For the text-containing cell, return its midpoint in [X, Y] coordinate format. 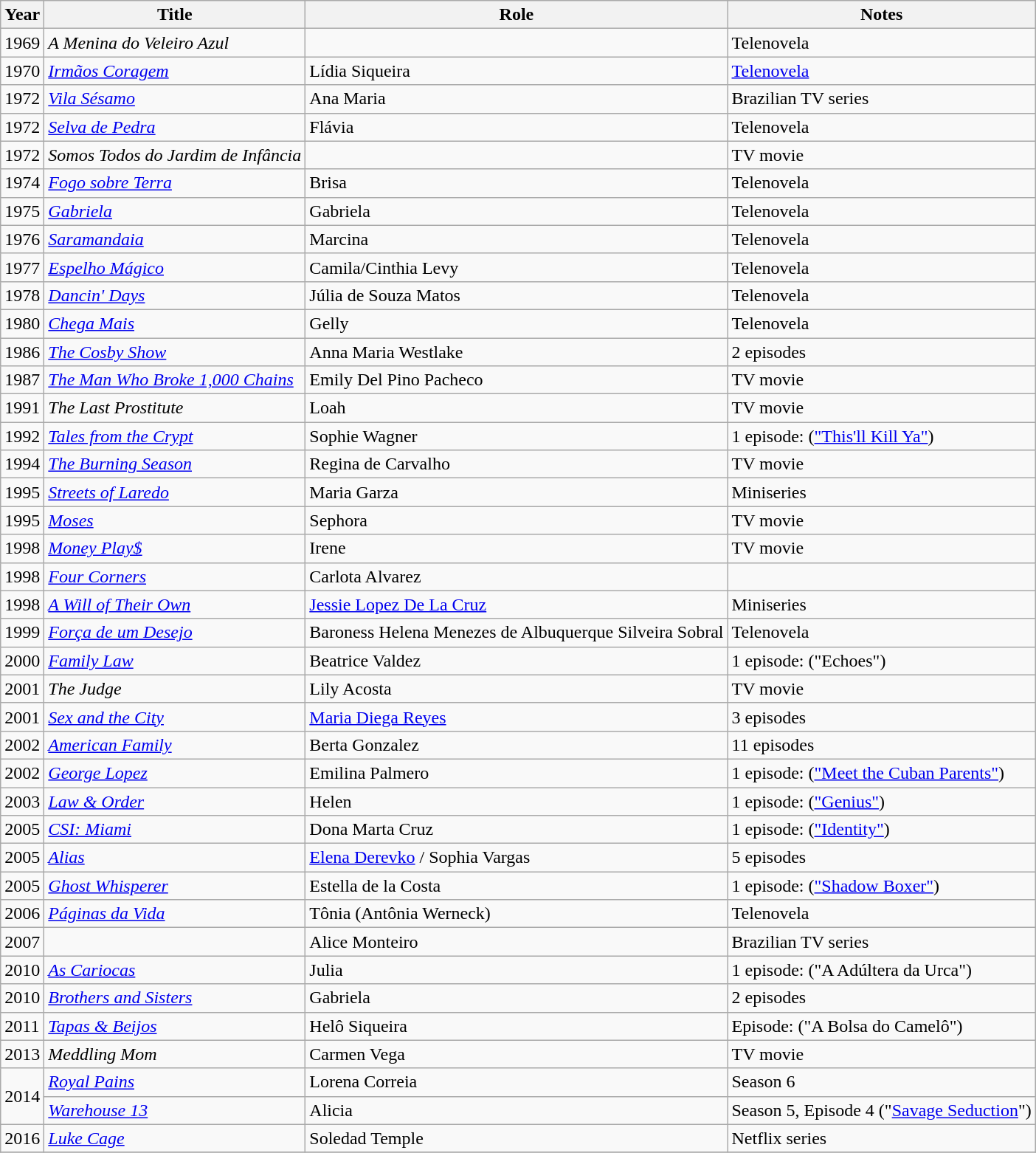
1 episode: ("Echoes") [881, 661]
Warehouse 13 [175, 1110]
1977 [22, 267]
Baroness Helena Menezes de Albuquerque Silveira Sobral [517, 633]
The Last Prostitute [175, 408]
Season 6 [881, 1082]
The Judge [175, 689]
2006 [22, 914]
Flávia [517, 127]
Season 5, Episode 4 ("Savage Seduction") [881, 1110]
Elena Derevko / Sophia Vargas [517, 858]
Helô Siqueira [517, 1026]
Regina de Carvalho [517, 464]
Estella de la Costa [517, 886]
Brisa [517, 183]
Royal Pains [175, 1082]
The Cosby Show [175, 352]
Sephora [517, 520]
1 episode: ("Genius") [881, 801]
1991 [22, 408]
Julia [517, 970]
5 episodes [881, 858]
2014 [22, 1096]
1 episode: ("A Adúltera da Urca") [881, 970]
As Cariocas [175, 970]
Anna Maria Westlake [517, 352]
1994 [22, 464]
Somos Todos do Jardim de Infância [175, 155]
1992 [22, 436]
11 episodes [881, 745]
Tales from the Crypt [175, 436]
1980 [22, 323]
Episode: ("A Bolsa do Camelô") [881, 1026]
Tônia (Antônia Werneck) [517, 914]
1969 [22, 43]
Sophie Wagner [517, 436]
Beatrice Valdez [517, 661]
Alice Monteiro [517, 942]
A Menina do Veleiro Azul [175, 43]
Ana Maria [517, 99]
Notes [881, 15]
Força de um Desejo [175, 633]
1976 [22, 239]
Sex and the City [175, 717]
Dona Marta Cruz [517, 830]
Dancin' Days [175, 295]
1 episode: ("This'll Kill Ya") [881, 436]
2007 [22, 942]
Berta Gonzalez [517, 745]
Chega Mais [175, 323]
Lorena Correia [517, 1082]
Ghost Whisperer [175, 886]
Law & Order [175, 801]
CSI: Miami [175, 830]
1975 [22, 211]
Netflix series [881, 1138]
Selva de Pedra [175, 127]
2003 [22, 801]
Irene [517, 548]
Maria Diega Reyes [517, 717]
Role [517, 15]
Year [22, 15]
Saramandaia [175, 239]
Money Play$ [175, 548]
Emilina Palmero [517, 773]
Lily Acosta [517, 689]
Júlia de Souza Matos [517, 295]
Espelho Mágico [175, 267]
1970 [22, 71]
Soledad Temple [517, 1138]
American Family [175, 745]
1974 [22, 183]
2000 [22, 661]
Páginas da Vida [175, 914]
Lídia Siqueira [517, 71]
Maria Garza [517, 492]
Title [175, 15]
Tapas & Beijos [175, 1026]
Irmãos Coragem [175, 71]
Family Law [175, 661]
1 episode: ("Identity") [881, 830]
1 episode: ("Meet the Cuban Parents") [881, 773]
Vila Sésamo [175, 99]
1999 [22, 633]
Moses [175, 520]
The Man Who Broke 1,000 Chains [175, 380]
George Lopez [175, 773]
Four Corners [175, 576]
2011 [22, 1026]
2013 [22, 1054]
Alias [175, 858]
Gelly [517, 323]
Luke Cage [175, 1138]
Meddling Mom [175, 1054]
Camila/Cinthia Levy [517, 267]
A Will of Their Own [175, 605]
Carmen Vega [517, 1054]
1987 [22, 380]
Carlota Alvarez [517, 576]
Alicia [517, 1110]
Emily Del Pino Pacheco [517, 380]
Marcina [517, 239]
Loah [517, 408]
The Burning Season [175, 464]
1986 [22, 352]
Streets of Laredo [175, 492]
1 episode: ("Shadow Boxer") [881, 886]
Helen [517, 801]
2016 [22, 1138]
1978 [22, 295]
3 episodes [881, 717]
Brothers and Sisters [175, 998]
Jessie Lopez De La Cruz [517, 605]
Fogo sobre Terra [175, 183]
